Capture the cell that displays the provided text and extract its [X, Y] central coordinate. 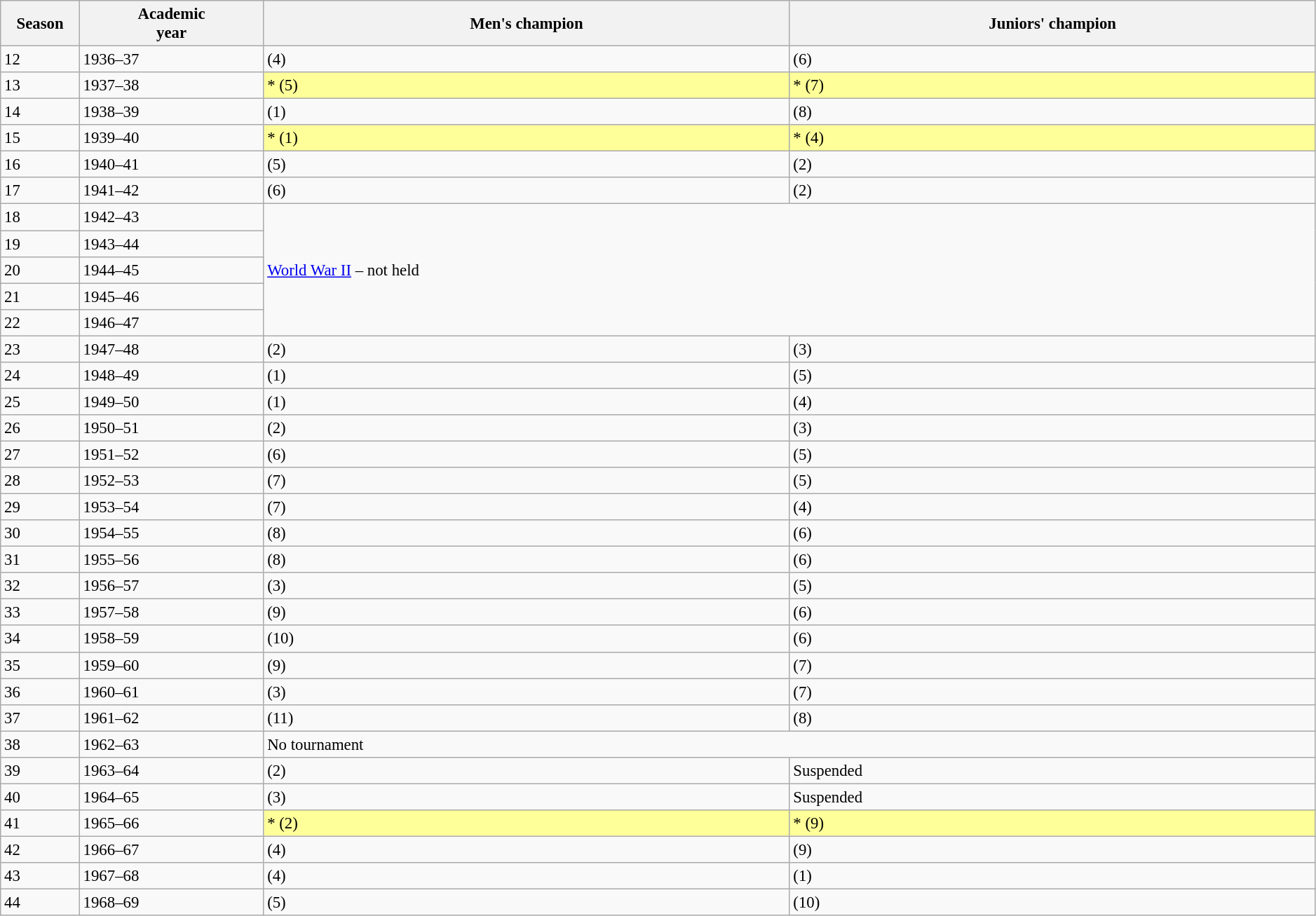
32 [41, 586]
1942–43 [171, 217]
1965–66 [171, 823]
31 [41, 560]
24 [41, 376]
25 [41, 402]
33 [41, 613]
18 [41, 217]
1947–48 [171, 349]
38 [41, 744]
1963–64 [171, 771]
* (9) [1052, 823]
42 [41, 849]
14 [41, 112]
1967–68 [171, 876]
1958–59 [171, 639]
1945–46 [171, 296]
37 [41, 718]
29 [41, 507]
1964–65 [171, 797]
1952–53 [171, 481]
1936–37 [171, 60]
1953–54 [171, 507]
34 [41, 639]
28 [41, 481]
Academicyear [171, 24]
* (2) [527, 823]
1957–58 [171, 613]
40 [41, 797]
13 [41, 86]
23 [41, 349]
1948–49 [171, 376]
1954–55 [171, 533]
1938–39 [171, 112]
36 [41, 692]
1937–38 [171, 86]
1941–42 [171, 191]
* (7) [1052, 86]
1939–40 [171, 138]
No tournament [789, 744]
1955–56 [171, 560]
20 [41, 270]
43 [41, 876]
12 [41, 60]
39 [41, 771]
1949–50 [171, 402]
41 [41, 823]
1968–69 [171, 903]
Season [41, 24]
1950–51 [171, 428]
44 [41, 903]
1960–61 [171, 692]
1956–57 [171, 586]
1940–41 [171, 165]
* (5) [527, 86]
35 [41, 665]
27 [41, 454]
(11) [527, 718]
* (1) [527, 138]
1959–60 [171, 665]
World War II – not held [789, 270]
19 [41, 244]
1966–67 [171, 849]
Juniors' champion [1052, 24]
16 [41, 165]
17 [41, 191]
1961–62 [171, 718]
* (4) [1052, 138]
30 [41, 533]
Men's champion [527, 24]
1946–47 [171, 322]
21 [41, 296]
1943–44 [171, 244]
22 [41, 322]
1962–63 [171, 744]
1951–52 [171, 454]
15 [41, 138]
26 [41, 428]
1944–45 [171, 270]
